Scan for the cell matching the given text and deliver its (x, y) coordinate at center. 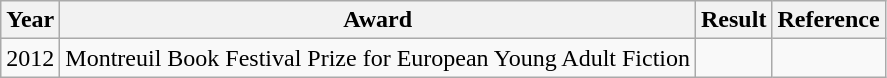
2012 (30, 58)
Reference (828, 20)
Montreuil Book Festival Prize for European Young Adult Fiction (378, 58)
Award (378, 20)
Result (734, 20)
Year (30, 20)
